Provide the [x, y] coordinate of the cell's center where the given text is located.  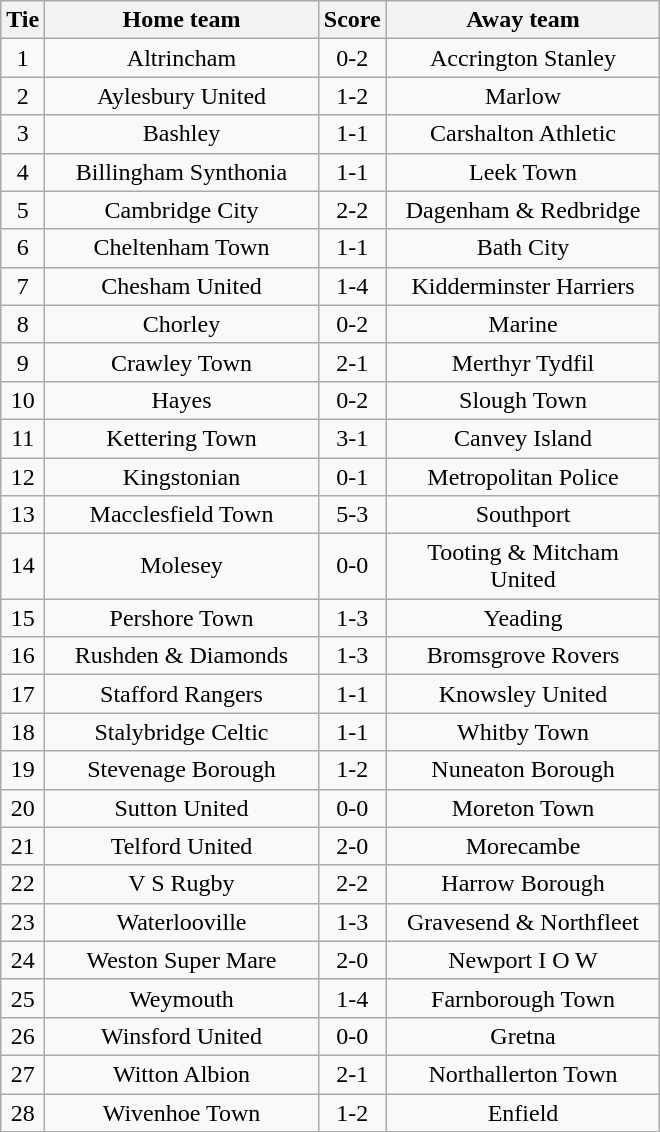
Billingham Synthonia [182, 172]
Tie [23, 20]
3-1 [352, 438]
Leek Town [523, 172]
Stafford Rangers [182, 694]
Slough Town [523, 400]
Witton Albion [182, 1074]
Hayes [182, 400]
13 [23, 515]
Metropolitan Police [523, 477]
Gretna [523, 1036]
Cambridge City [182, 210]
Carshalton Athletic [523, 134]
Enfield [523, 1113]
Newport I O W [523, 960]
Accrington Stanley [523, 58]
19 [23, 770]
Stalybridge Celtic [182, 732]
18 [23, 732]
Harrow Borough [523, 884]
Aylesbury United [182, 96]
Molesey [182, 566]
Merthyr Tydfil [523, 362]
2 [23, 96]
Bromsgrove Rovers [523, 656]
5-3 [352, 515]
Macclesfield Town [182, 515]
Kingstonian [182, 477]
Pershore Town [182, 618]
Chorley [182, 324]
16 [23, 656]
Stevenage Borough [182, 770]
Marine [523, 324]
26 [23, 1036]
Northallerton Town [523, 1074]
Crawley Town [182, 362]
Bath City [523, 248]
10 [23, 400]
4 [23, 172]
Nuneaton Borough [523, 770]
8 [23, 324]
Moreton Town [523, 808]
27 [23, 1074]
6 [23, 248]
24 [23, 960]
Waterlooville [182, 922]
Southport [523, 515]
Wivenhoe Town [182, 1113]
Telford United [182, 846]
25 [23, 998]
17 [23, 694]
1 [23, 58]
23 [23, 922]
5 [23, 210]
Away team [523, 20]
Dagenham & Redbridge [523, 210]
Yeading [523, 618]
Gravesend & Northfleet [523, 922]
Altrincham [182, 58]
Rushden & Diamonds [182, 656]
9 [23, 362]
Farnborough Town [523, 998]
Morecambe [523, 846]
V S Rugby [182, 884]
Cheltenham Town [182, 248]
Score [352, 20]
Winsford United [182, 1036]
Marlow [523, 96]
Knowsley United [523, 694]
Canvey Island [523, 438]
22 [23, 884]
Kettering Town [182, 438]
28 [23, 1113]
21 [23, 846]
Sutton United [182, 808]
Chesham United [182, 286]
Weymouth [182, 998]
3 [23, 134]
0-1 [352, 477]
Weston Super Mare [182, 960]
7 [23, 286]
15 [23, 618]
Whitby Town [523, 732]
Tooting & Mitcham United [523, 566]
14 [23, 566]
Kidderminster Harriers [523, 286]
20 [23, 808]
11 [23, 438]
Home team [182, 20]
Bashley [182, 134]
12 [23, 477]
